For the text-containing cell, return its midpoint in (X, Y) coordinate format. 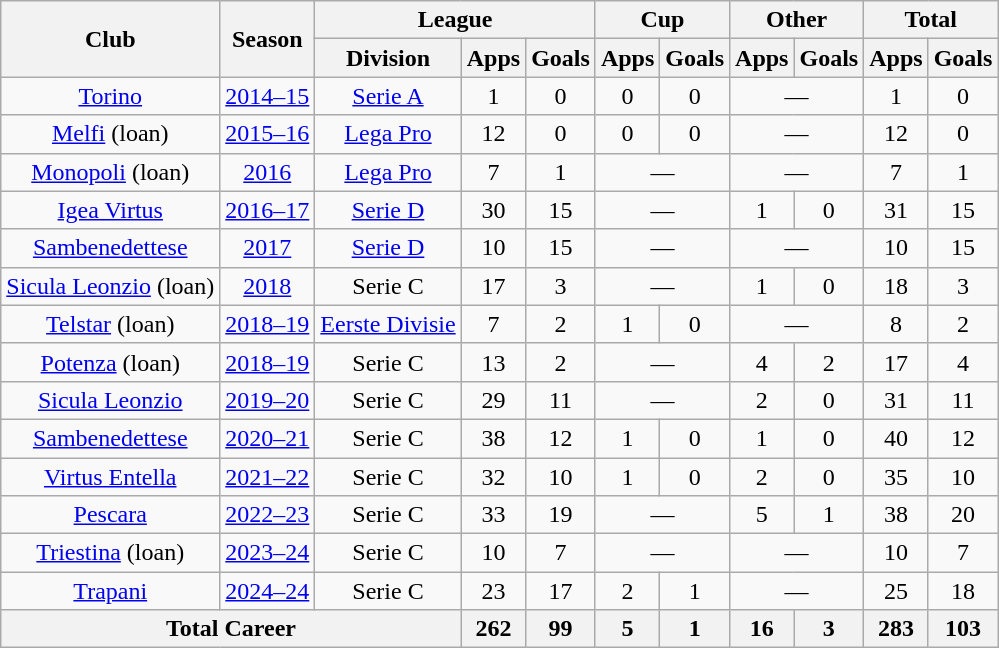
Potenza (loan) (110, 362)
2023–24 (268, 553)
Club (110, 39)
League (456, 20)
Total Career (231, 629)
Other (797, 20)
Melfi (loan) (110, 134)
8 (896, 324)
Total (931, 20)
29 (493, 400)
Serie A (388, 96)
2018 (268, 286)
2022–23 (268, 515)
19 (561, 515)
30 (493, 210)
Igea Virtus (110, 210)
Telstar (loan) (110, 324)
Virtus Entella (110, 477)
32 (493, 477)
33 (493, 515)
283 (896, 629)
16 (762, 629)
13 (493, 362)
2019–20 (268, 400)
Cup (662, 20)
2020–21 (268, 438)
35 (896, 477)
Trapani (110, 591)
262 (493, 629)
2016 (268, 172)
2015–16 (268, 134)
Pescara (110, 515)
2021–22 (268, 477)
2024–24 (268, 591)
40 (896, 438)
23 (493, 591)
25 (896, 591)
Eerste Divisie (388, 324)
Division (388, 58)
2017 (268, 248)
Monopoli (loan) (110, 172)
2014–15 (268, 96)
Torino (110, 96)
2016–17 (268, 210)
Sicula Leonzio (110, 400)
Season (268, 39)
99 (561, 629)
20 (963, 515)
103 (963, 629)
Triestina (loan) (110, 553)
Sicula Leonzio (loan) (110, 286)
